Find where the given text appears and provide that cell's center as (X, Y) coordinate. 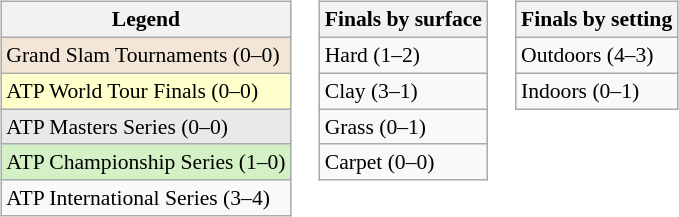
Hard (1–2) (404, 55)
Grand Slam Tournaments (0–0) (146, 55)
Outdoors (4–3) (596, 55)
Clay (3–1) (404, 91)
Grass (0–1) (404, 127)
Indoors (0–1) (596, 91)
ATP World Tour Finals (0–0) (146, 91)
Finals by setting (596, 20)
Finals by surface (404, 20)
Carpet (0–0) (404, 162)
ATP International Series (3–4) (146, 198)
Legend (146, 20)
ATP Championship Series (1–0) (146, 162)
ATP Masters Series (0–0) (146, 127)
